From the cell containing the given text, extract its center point as [x, y] coordinate. 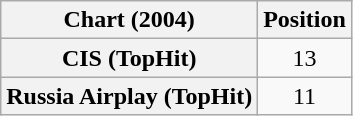
Chart (2004) [130, 20]
11 [305, 96]
Russia Airplay (TopHit) [130, 96]
Position [305, 20]
CIS (TopHit) [130, 58]
13 [305, 58]
